For the text-containing cell, return its midpoint in [x, y] coordinate format. 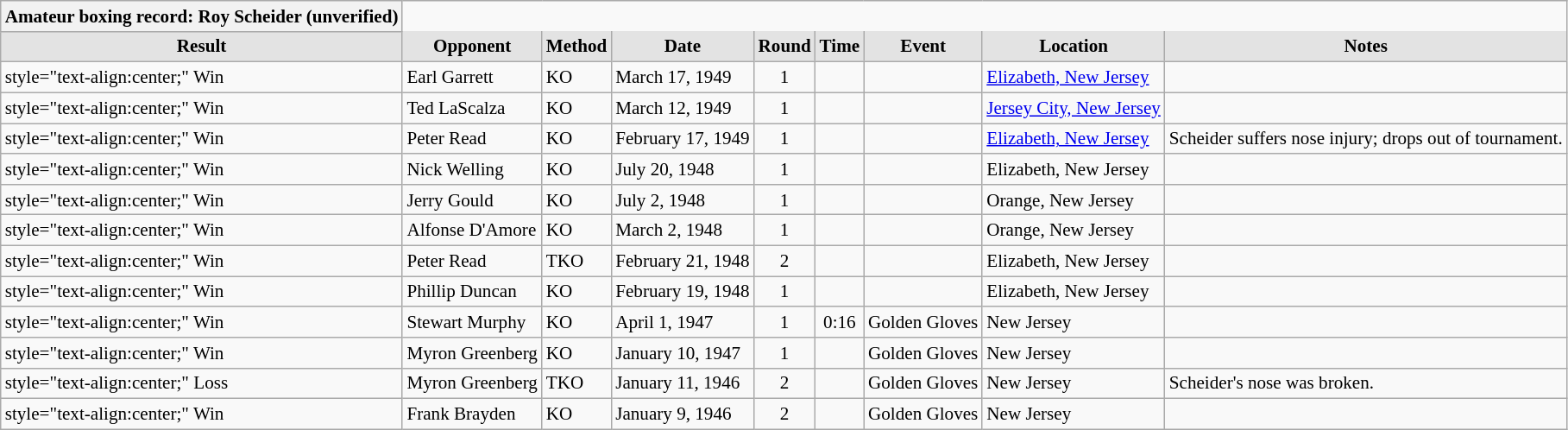
Ted LaScalza [471, 107]
Jerry Gould [471, 199]
March 12, 1949 [682, 107]
Scheider's nose was broken. [1366, 383]
Method [576, 47]
Jersey City, New Jersey [1074, 107]
February 19, 1948 [682, 292]
January 9, 1946 [682, 414]
Round [785, 47]
Amateur boxing record: Roy Scheider (unverified) [202, 16]
0:16 [840, 321]
Earl Garrett [471, 78]
Nick Welling [471, 169]
Date [682, 47]
Opponent [471, 47]
February 21, 1948 [682, 261]
Result [202, 47]
Alfonse D'Amore [471, 230]
Notes [1366, 47]
Location [1074, 47]
February 17, 1949 [682, 138]
Event [923, 47]
Scheider suffers nose injury; drops out of tournament. [1366, 138]
January 10, 1947 [682, 352]
April 1, 1947 [682, 321]
January 11, 1946 [682, 383]
Time [840, 47]
Frank Brayden [471, 414]
Phillip Duncan [471, 292]
July 2, 1948 [682, 199]
March 17, 1949 [682, 78]
Stewart Murphy [471, 321]
July 20, 1948 [682, 169]
style="text-align:center;" Loss [202, 383]
March 2, 1948 [682, 230]
